Return the (X, Y) coordinate for the center point of the cell that contains the specified text.  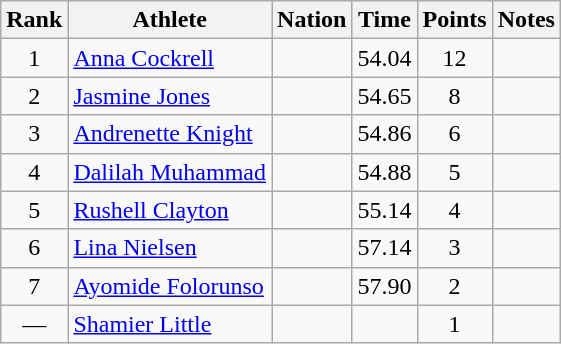
Jasmine Jones (170, 96)
— (34, 324)
55.14 (384, 210)
Lina Nielsen (170, 248)
12 (454, 58)
57.90 (384, 286)
Rank (34, 20)
54.04 (384, 58)
57.14 (384, 248)
Anna Cockrell (170, 58)
Ayomide Folorunso (170, 286)
54.65 (384, 96)
Athlete (170, 20)
Andrenette Knight (170, 134)
Nation (312, 20)
54.88 (384, 172)
Rushell Clayton (170, 210)
Notes (526, 20)
Dalilah Muhammad (170, 172)
Shamier Little (170, 324)
7 (34, 286)
54.86 (384, 134)
8 (454, 96)
Time (384, 20)
Points (454, 20)
